Provide the (X, Y) coordinate of the cell's center where the given text is located.  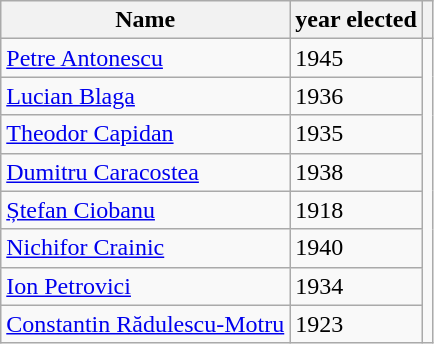
1940 (356, 248)
Ion Petrovici (146, 286)
1936 (356, 96)
Dumitru Caracostea (146, 172)
1934 (356, 286)
1918 (356, 210)
Theodor Capidan (146, 134)
1923 (356, 324)
Lucian Blaga (146, 96)
year elected (356, 20)
1938 (356, 172)
Constantin Rădulescu-Motru (146, 324)
Ștefan Ciobanu (146, 210)
1935 (356, 134)
Petre Antonescu (146, 58)
Nichifor Crainic (146, 248)
1945 (356, 58)
Name (146, 20)
